Pinpoint the cell where the given text exists, returning its [X, Y] midpoint coordinate. 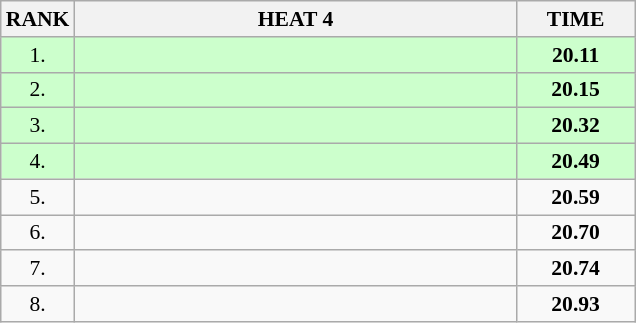
1. [38, 55]
5. [38, 197]
4. [38, 162]
3. [38, 126]
20.70 [576, 233]
6. [38, 233]
2. [38, 90]
20.32 [576, 126]
20.49 [576, 162]
RANK [38, 19]
20.74 [576, 269]
20.15 [576, 90]
HEAT 4 [295, 19]
20.93 [576, 304]
20.11 [576, 55]
8. [38, 304]
7. [38, 269]
TIME [576, 19]
20.59 [576, 197]
